Determine the [x, y] coordinate at the center of the cell enclosing the given text.  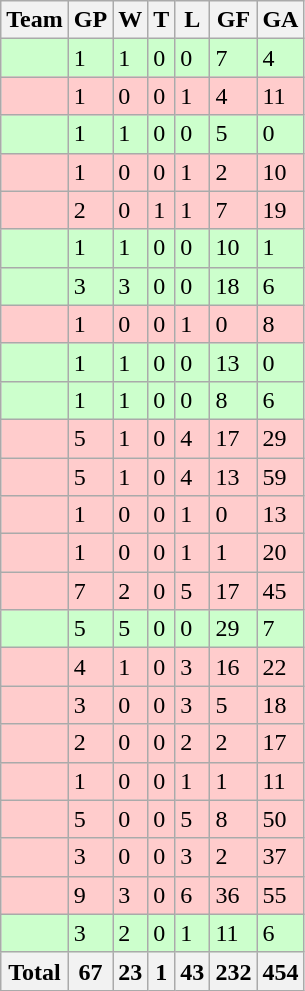
43 [192, 971]
GA [280, 20]
59 [280, 477]
22 [280, 667]
55 [280, 895]
23 [130, 971]
T [162, 20]
232 [234, 971]
GP [90, 20]
GF [234, 20]
Team [35, 20]
36 [234, 895]
20 [280, 553]
50 [280, 819]
454 [280, 971]
16 [234, 667]
W [130, 20]
9 [90, 895]
67 [90, 971]
19 [280, 210]
37 [280, 857]
L [192, 20]
Total [35, 971]
45 [280, 591]
